Detect which cell encompasses the target text, then output its [x, y] center coordinate. 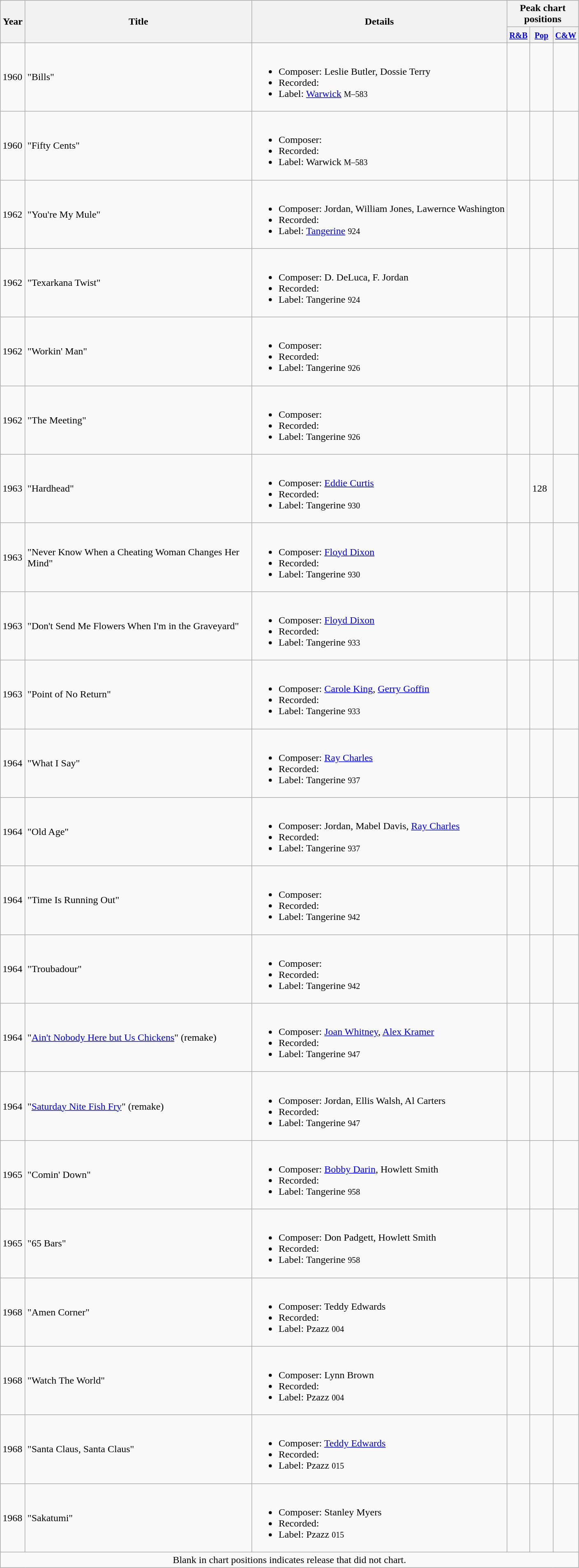
"Troubadour" [138, 969]
Composer:Recorded:Label: Warwick M–583 [379, 145]
"Texarkana Twist" [138, 283]
Composer: Jordan, Ellis Walsh, Al CartersRecorded:Label: Tangerine 947 [379, 1106]
Composer: Floyd DixonRecorded:Label: Tangerine 933 [379, 626]
Composer: Bobby Darin, Howlett SmithRecorded:Label: Tangerine 958 [379, 1175]
"Workin' Man" [138, 352]
C&W [566, 35]
Composer: Floyd DixonRecorded:Label: Tangerine 930 [379, 557]
"Bills" [138, 77]
Pop [542, 35]
Composer: Stanley MyersRecorded:Label: Pzazz 015 [379, 1518]
R&B [519, 35]
"Point of No Return" [138, 694]
Composer: Ray CharlesRecorded:Label: Tangerine 937 [379, 763]
"The Meeting" [138, 420]
"Old Age" [138, 832]
Composer: Eddie CurtisRecorded:Label: Tangerine 930 [379, 489]
Composer: Jordan, Mabel Davis, Ray CharlesRecorded:Label: Tangerine 937 [379, 832]
"Saturday Nite Fish Fry" (remake) [138, 1106]
"You're My Mule" [138, 214]
"Watch The World" [138, 1381]
"Hardhead" [138, 489]
"Comin' Down" [138, 1175]
Composer: Jordan, William Jones, Lawernce WashingtonRecorded:Label: Tangerine 924 [379, 214]
Composer: Teddy EdwardsRecorded:Label: Pzazz 004 [379, 1312]
Composer: Leslie Butler, Dossie TerryRecorded:Label: Warwick M–583 [379, 77]
"Ain't Nobody Here but Us Chickens" (remake) [138, 1037]
Composer: Joan Whitney, Alex KramerRecorded:Label: Tangerine 947 [379, 1037]
"Santa Claus, Santa Claus" [138, 1449]
"Sakatumi" [138, 1518]
Composer: D. DeLuca, F. JordanRecorded:Label: Tangerine 924 [379, 283]
Composer: Teddy EdwardsRecorded:Label: Pzazz 015 [379, 1449]
"Don't Send Me Flowers When I'm in the Graveyard" [138, 626]
"Fifty Cents" [138, 145]
"Never Know When a Cheating Woman Changes Her Mind" [138, 557]
Blank in chart positions indicates release that did not chart. [289, 1560]
Title [138, 21]
Peak chart positions [543, 14]
"Time Is Running Out" [138, 900]
Details [379, 21]
"Amen Corner" [138, 1312]
Composer: Lynn BrownRecorded:Label: Pzazz 004 [379, 1381]
"65 Bars" [138, 1244]
"What I Say" [138, 763]
Year [13, 21]
Composer: Carole King, Gerry GoffinRecorded:Label: Tangerine 933 [379, 694]
Composer: Don Padgett, Howlett SmithRecorded:Label: Tangerine 958 [379, 1244]
128 [542, 489]
